Capture the cell that displays the provided text and extract its (x, y) central coordinate. 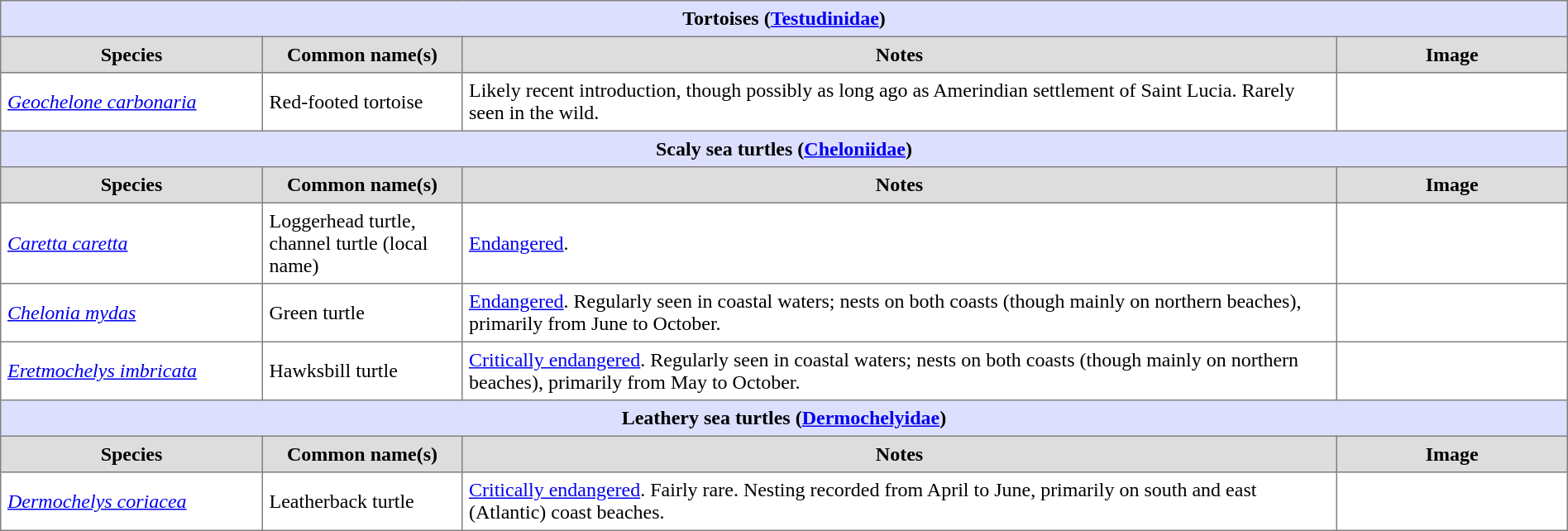
Scaly sea turtles (Cheloniidae) (784, 149)
Eretmochelys imbricata (131, 371)
Caretta caretta (131, 243)
Geochelone carbonaria (131, 102)
Critically endangered. Fairly rare. Nesting recorded from April to June, primarily on south and east (Atlantic) coast beaches. (900, 501)
Loggerhead turtle, channel turtle (local name) (362, 243)
Critically endangered. Regularly seen in coastal waters; nests on both coasts (though mainly on northern beaches), primarily from May to October. (900, 371)
Leathery sea turtles (Dermochelyidae) (784, 419)
Likely recent introduction, though possibly as long ago as Amerindian settlement of Saint Lucia. Rarely seen in the wild. (900, 102)
Leatherback turtle (362, 501)
Hawksbill turtle (362, 371)
Tortoises (Testudinidae) (784, 19)
Dermochelys coriacea (131, 501)
Chelonia mydas (131, 313)
Green turtle (362, 313)
Endangered. Regularly seen in coastal waters; nests on both coasts (though mainly on northern beaches), primarily from June to October. (900, 313)
Endangered. (900, 243)
Red-footed tortoise (362, 102)
